From the cell containing the given text, extract its center point as (x, y) coordinate. 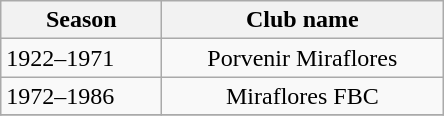
Season (82, 20)
Miraflores FBC (302, 96)
1972–1986 (82, 96)
Porvenir Miraflores (302, 58)
1922–1971 (82, 58)
Club name (302, 20)
